For the text-containing cell, return its midpoint in (x, y) coordinate format. 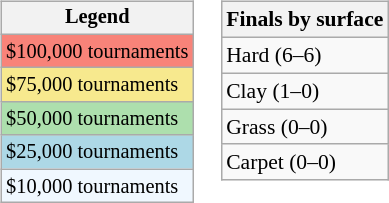
Carpet (0–0) (304, 162)
Finals by surface (304, 20)
$50,000 tournaments (97, 119)
$25,000 tournaments (97, 152)
$100,000 tournaments (97, 51)
$10,000 tournaments (97, 186)
$75,000 tournaments (97, 85)
Hard (6–6) (304, 55)
Legend (97, 18)
Clay (1–0) (304, 91)
Grass (0–0) (304, 127)
